Determine the [x, y] coordinate at the center of the cell enclosing the given text.  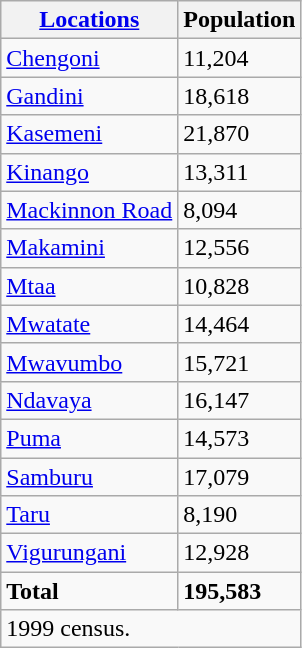
17,079 [240, 477]
10,828 [240, 286]
Mwatate [90, 324]
14,464 [240, 324]
8,190 [240, 515]
195,583 [240, 591]
Puma [90, 438]
15,721 [240, 362]
Chengoni [90, 58]
Makamini [90, 248]
Mackinnon Road [90, 210]
Mwavumbo [90, 362]
Vigurungani [90, 553]
Ndavaya [90, 400]
21,870 [240, 134]
8,094 [240, 210]
16,147 [240, 400]
Population [240, 20]
Mtaa [90, 286]
1999 census. [151, 629]
18,618 [240, 96]
14,573 [240, 438]
12,928 [240, 553]
13,311 [240, 172]
12,556 [240, 248]
Kasemeni [90, 134]
Samburu [90, 477]
Kinango [90, 172]
Total [90, 591]
Locations [90, 20]
Taru [90, 515]
Gandini [90, 96]
11,204 [240, 58]
